Return the (X, Y) coordinate for the center point of the cell that contains the specified text.  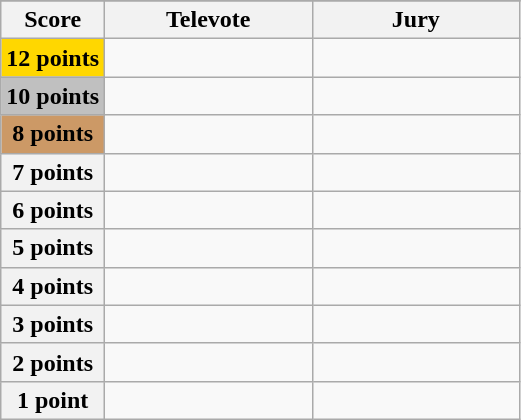
5 points (53, 248)
4 points (53, 286)
8 points (53, 134)
10 points (53, 96)
12 points (53, 58)
3 points (53, 324)
1 point (53, 400)
Televote (209, 20)
Jury (416, 20)
2 points (53, 362)
7 points (53, 172)
Score (53, 20)
6 points (53, 210)
